Pinpoint the cell where the given text exists, returning its [x, y] midpoint coordinate. 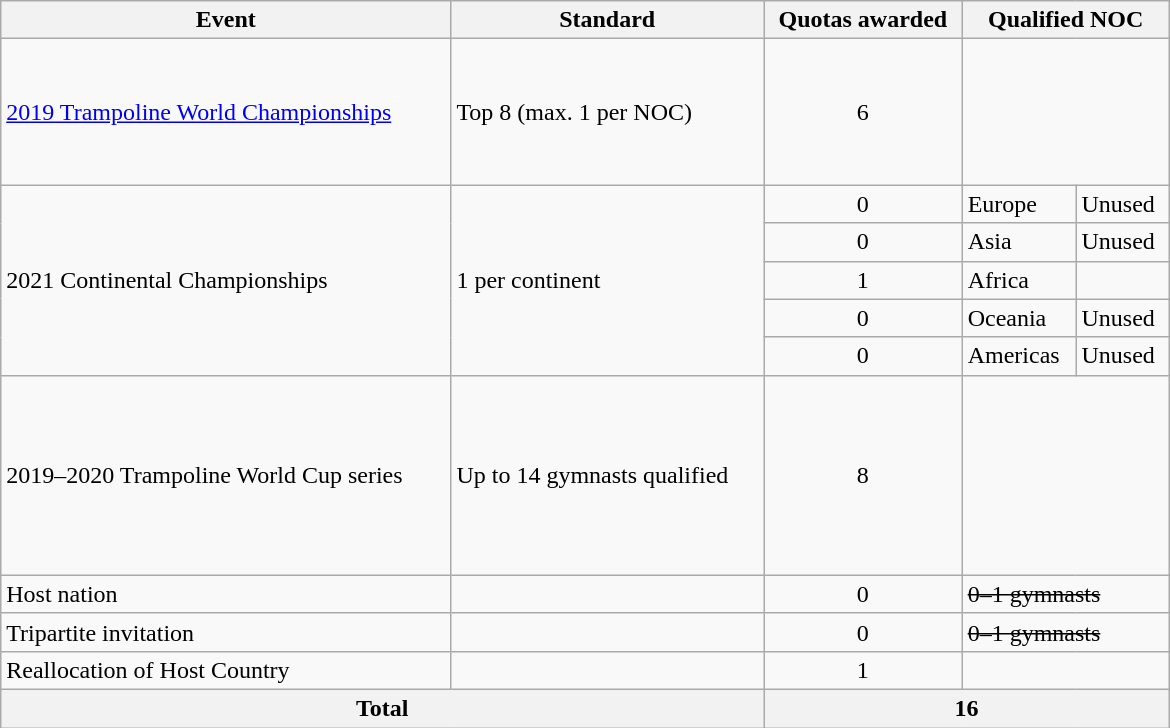
6 [864, 112]
1 per continent [608, 280]
16 [967, 708]
Up to 14 gymnasts qualified [608, 475]
Reallocation of Host Country [226, 670]
Asia [1019, 242]
8 [864, 475]
Tripartite invitation [226, 632]
Top 8 (max. 1 per NOC) [608, 112]
Standard [608, 20]
Host nation [226, 594]
2021 Continental Championships [226, 280]
2019 Trampoline World Championships [226, 112]
Africa [1019, 280]
Europe [1019, 204]
Qualified NOC [1066, 20]
Event [226, 20]
Quotas awarded [864, 20]
Oceania [1019, 318]
2019–2020 Trampoline World Cup series [226, 475]
Total [382, 708]
Americas [1019, 356]
